Extract the [x, y] coordinate from the center of the cell holding the provided text.  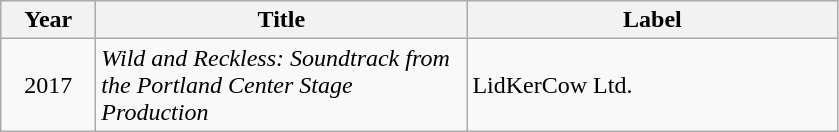
Title [282, 20]
2017 [48, 85]
Wild and Reckless: Soundtrack from the Portland Center Stage Production [282, 85]
LidKerCow Ltd. [652, 85]
Year [48, 20]
Label [652, 20]
